From the cell containing the given text, extract its center point as (X, Y) coordinate. 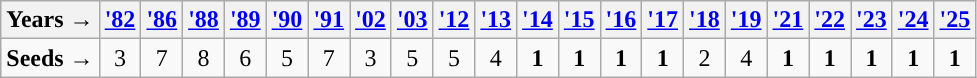
'18 (705, 20)
'21 (788, 20)
'13 (496, 20)
'86 (162, 20)
'02 (371, 20)
'82 (120, 20)
'90 (287, 20)
'89 (245, 20)
'19 (746, 20)
'12 (454, 20)
2 (705, 58)
'88 (204, 20)
Seeds → (50, 58)
'24 (913, 20)
6 (245, 58)
'03 (412, 20)
'23 (872, 20)
'22 (830, 20)
'16 (621, 20)
'14 (538, 20)
Years → (50, 20)
'15 (579, 20)
'91 (329, 20)
'17 (663, 20)
8 (204, 58)
'25 (955, 20)
